From the cell containing the given text, extract its center point as (X, Y) coordinate. 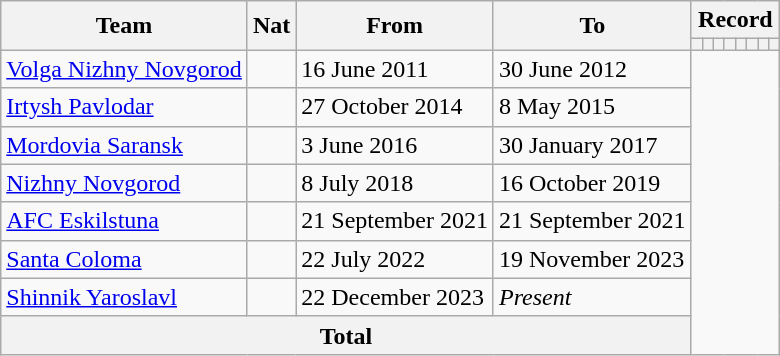
Irtysh Pavlodar (124, 107)
30 January 2017 (592, 145)
From (395, 26)
Mordovia Saransk (124, 145)
30 June 2012 (592, 69)
3 June 2016 (395, 145)
Volga Nizhny Novgorod (124, 69)
Shinnik Yaroslavl (124, 297)
27 October 2014 (395, 107)
8 July 2018 (395, 183)
Santa Coloma (124, 259)
16 June 2011 (395, 69)
16 October 2019 (592, 183)
22 December 2023 (395, 297)
8 May 2015 (592, 107)
AFC Eskilstuna (124, 221)
Team (124, 26)
To (592, 26)
Nat (271, 26)
19 November 2023 (592, 259)
Nizhny Novgorod (124, 183)
Present (592, 297)
22 July 2022 (395, 259)
Record (735, 20)
Total (346, 335)
